Return [x, y] of the center of cell containing provided text 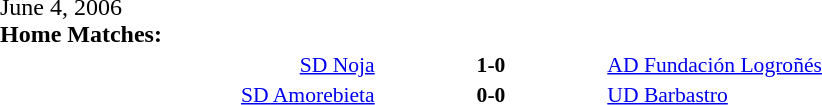
1-0 [492, 64]
